Determine the (x, y) coordinate at the center of the cell enclosing the given text.  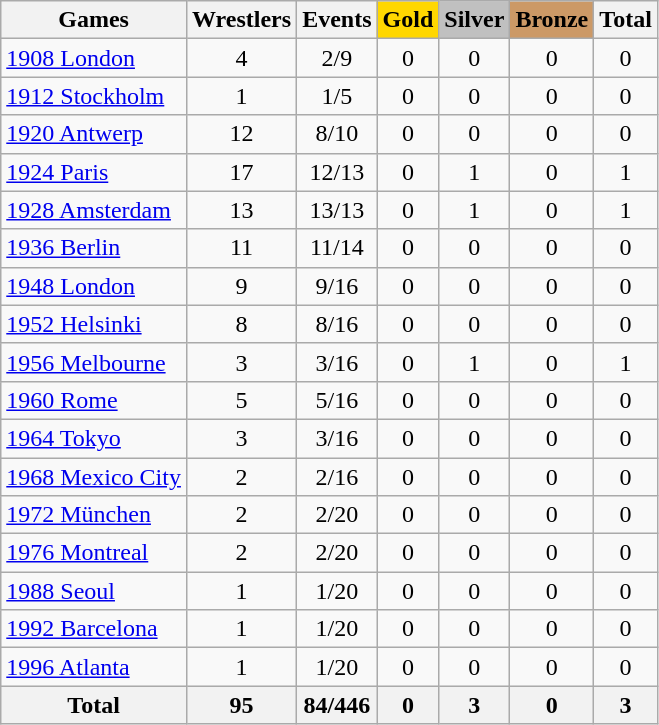
17 (241, 172)
12/13 (337, 172)
1920 Antwerp (94, 134)
12 (241, 134)
Silver (474, 20)
Bronze (552, 20)
1960 Rome (94, 400)
2/9 (337, 58)
8/10 (337, 134)
1988 Seoul (94, 591)
1928 Amsterdam (94, 210)
1912 Stockholm (94, 96)
11 (241, 248)
95 (241, 705)
Gold (408, 20)
1972 München (94, 515)
Games (94, 20)
4 (241, 58)
11/14 (337, 248)
9/16 (337, 286)
1952 Helsinki (94, 324)
8/16 (337, 324)
1968 Mexico City (94, 477)
1908 London (94, 58)
2/16 (337, 477)
1996 Atlanta (94, 667)
1956 Melbourne (94, 362)
1964 Tokyo (94, 438)
9 (241, 286)
13 (241, 210)
Events (337, 20)
1924 Paris (94, 172)
8 (241, 324)
Wrestlers (241, 20)
1976 Montreal (94, 553)
5/16 (337, 400)
1948 London (94, 286)
5 (241, 400)
84/446 (337, 705)
1/5 (337, 96)
1936 Berlin (94, 248)
1992 Barcelona (94, 629)
13/13 (337, 210)
